Detect which cell encompasses the target text, then output its [x, y] center coordinate. 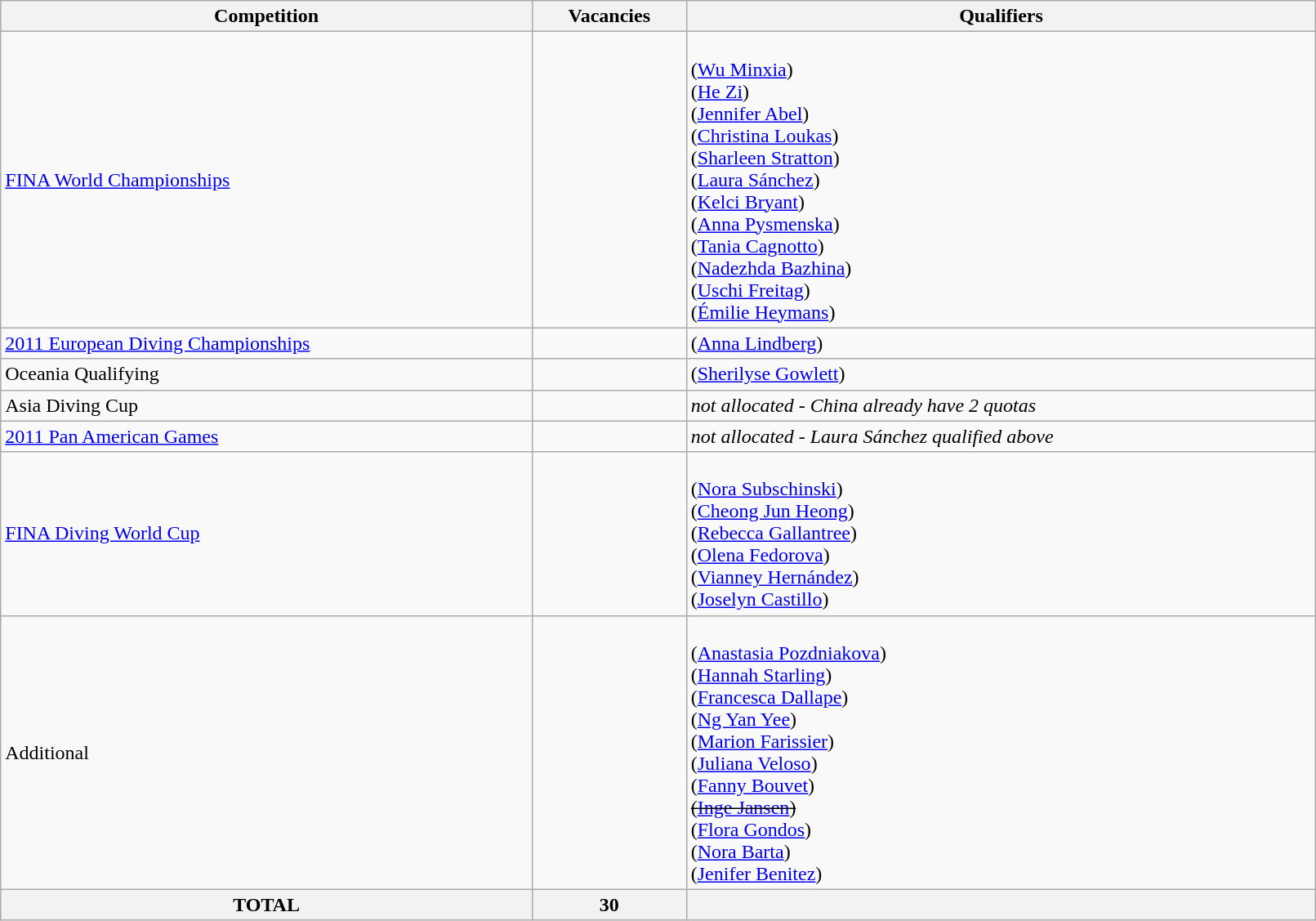
Oceania Qualifying [266, 374]
Vacancies [609, 16]
FINA World Championships [266, 180]
Asia Diving Cup [266, 405]
(Anna Lindberg) [1001, 343]
FINA Diving World Cup [266, 534]
not allocated - China already have 2 quotas [1001, 405]
(Nora Subschinski) (Cheong Jun Heong) (Rebecca Gallantree) (Olena Fedorova) (Vianney Hernández) (Joselyn Castillo) [1001, 534]
TOTAL [266, 905]
Qualifiers [1001, 16]
30 [609, 905]
Additional [266, 752]
(Sherilyse Gowlett) [1001, 374]
not allocated - Laura Sánchez qualified above [1001, 436]
Competition [266, 16]
2011 Pan American Games [266, 436]
2011 European Diving Championships [266, 343]
